From the cell containing the given text, extract its center point as (X, Y) coordinate. 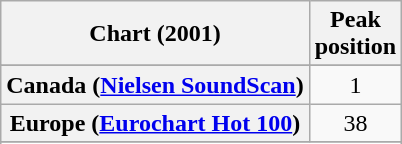
Canada (Nielsen SoundScan) (155, 85)
38 (355, 123)
1 (355, 85)
Europe (Eurochart Hot 100) (155, 123)
Chart (2001) (155, 34)
Peakposition (355, 34)
